Find where the given text appears and provide that cell's center as (x, y) coordinate. 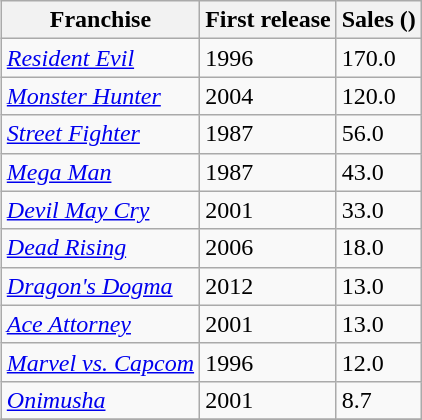
2006 (268, 248)
56.0 (378, 134)
Dead Rising (100, 248)
Devil May Cry (100, 210)
First release (268, 20)
8.7 (378, 400)
43.0 (378, 172)
Ace Attorney (100, 324)
Mega Man (100, 172)
Street Fighter (100, 134)
12.0 (378, 362)
33.0 (378, 210)
Monster Hunter (100, 96)
2012 (268, 286)
2004 (268, 96)
Sales () (378, 20)
Franchise (100, 20)
Marvel vs. Capcom (100, 362)
Onimusha (100, 400)
Dragon's Dogma (100, 286)
120.0 (378, 96)
170.0 (378, 58)
18.0 (378, 248)
Resident Evil (100, 58)
